For the text-containing cell, return its midpoint in [x, y] coordinate format. 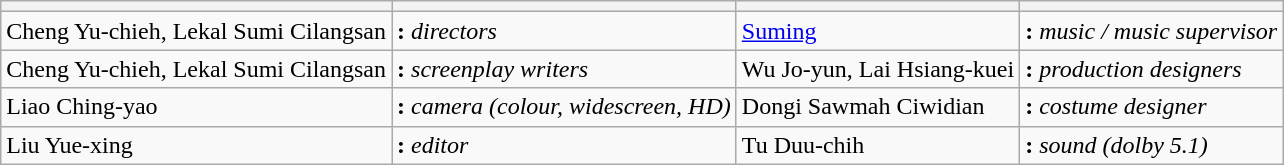
: screenplay writers [564, 69]
: costume designer [1152, 107]
: music / music supervisor [1152, 31]
: production designers [1152, 69]
Dongi Sawmah Ciwidian [878, 107]
: editor [564, 145]
Tu Duu-chih [878, 145]
: camera (colour, widescreen, HD) [564, 107]
Liao Ching-yao [196, 107]
Wu Jo-yun, Lai Hsiang-kuei [878, 69]
Suming [878, 31]
: directors [564, 31]
Liu Yue-xing [196, 145]
: sound (dolby 5.1) [1152, 145]
